Locate the cell with the specified text and output its [x, y] center coordinate. 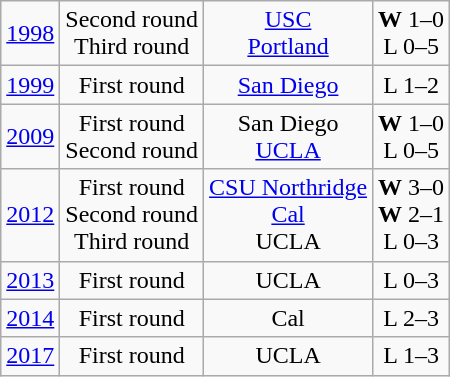
San DiegoUCLA [288, 136]
Cal [288, 318]
Second roundThird round [132, 34]
First roundSecond roundThird round [132, 215]
2017 [30, 356]
2013 [30, 280]
L 1–2 [412, 85]
L 2–3 [412, 318]
1998 [30, 34]
2014 [30, 318]
CSU NorthridgeCalUCLA [288, 215]
W 3–0W 2–1L 0–3 [412, 215]
First roundSecond round [132, 136]
2012 [30, 215]
1999 [30, 85]
L 1–3 [412, 356]
2009 [30, 136]
USCPortland [288, 34]
L 0–3 [412, 280]
San Diego [288, 85]
